Extract the (X, Y) coordinate from the center of the cell holding the provided text.  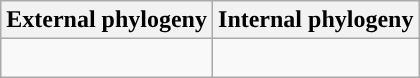
External phylogeny (107, 20)
Internal phylogeny (316, 20)
